Return the [X, Y] coordinate for the center point of the cell that contains the specified text.  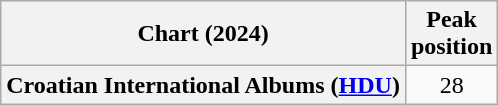
Croatian International Albums (HDU) [204, 85]
Chart (2024) [204, 34]
28 [451, 85]
Peakposition [451, 34]
